Determine the (X, Y) coordinate at the center of the cell enclosing the given text.  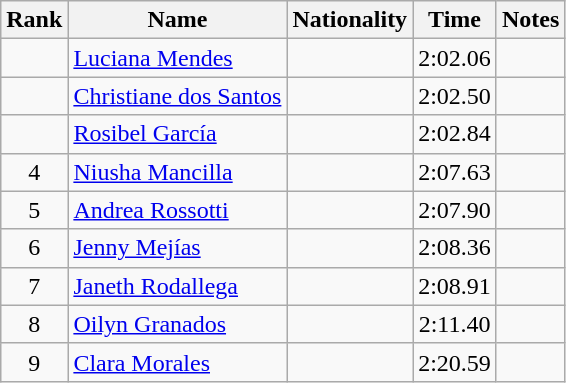
Luciana Mendes (178, 58)
5 (34, 210)
4 (34, 172)
Rank (34, 20)
Notes (530, 20)
Janeth Rodallega (178, 286)
Jenny Mejías (178, 248)
2:07.63 (455, 172)
2:20.59 (455, 362)
2:08.91 (455, 286)
Andrea Rossotti (178, 210)
2:02.50 (455, 96)
8 (34, 324)
Christiane dos Santos (178, 96)
Nationality (350, 20)
Time (455, 20)
2:07.90 (455, 210)
Name (178, 20)
2:08.36 (455, 248)
6 (34, 248)
2:11.40 (455, 324)
7 (34, 286)
Clara Morales (178, 362)
2:02.84 (455, 134)
Niusha Mancilla (178, 172)
Oilyn Granados (178, 324)
Rosibel García (178, 134)
2:02.06 (455, 58)
9 (34, 362)
